Output the [X, Y] coordinate of the center of the cell containing the given text.  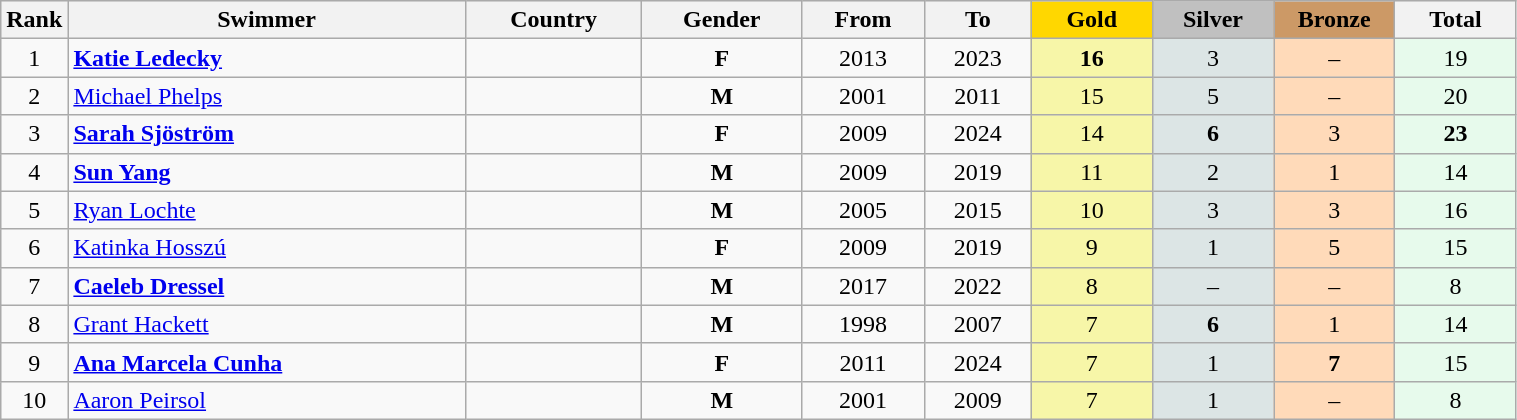
2013 [864, 58]
4 [34, 172]
Gold [1092, 20]
Swimmer [266, 20]
Michael Phelps [266, 96]
Sarah Sjöström [266, 134]
Ana Marcela Cunha [266, 362]
From [864, 20]
1998 [864, 324]
Rank [34, 20]
Silver [1212, 20]
Katie Ledecky [266, 58]
19 [1456, 58]
Grant Hackett [266, 324]
2007 [978, 324]
11 [1092, 172]
2017 [864, 286]
20 [1456, 96]
2005 [864, 210]
Ryan Lochte [266, 210]
2015 [978, 210]
Aaron Peirsol [266, 400]
Bronze [1334, 20]
Total [1456, 20]
Country [554, 20]
Katinka Hosszú [266, 248]
2023 [978, 58]
To [978, 20]
2022 [978, 286]
Sun Yang [266, 172]
Caeleb Dressel [266, 286]
Gender [722, 20]
23 [1456, 134]
